Search for the cell housing the specified text and yield its [x, y] center coordinate. 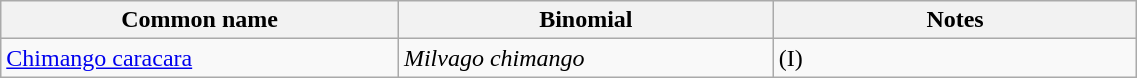
(I) [955, 58]
Binomial [586, 20]
Common name [200, 20]
Notes [955, 20]
Chimango caracara [200, 58]
Milvago chimango [586, 58]
